Output the [X, Y] coordinate of the center of the cell containing the given text.  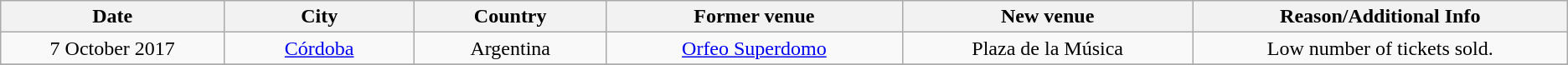
Plaza de la Música [1047, 48]
Country [511, 17]
Former venue [754, 17]
Date [112, 17]
Córdoba [320, 48]
Low number of tickets sold. [1380, 48]
City [320, 17]
Argentina [511, 48]
New venue [1047, 17]
Orfeo Superdomo [754, 48]
Reason/Additional Info [1380, 17]
7 October 2017 [112, 48]
